Search for the cell housing the specified text and yield its (X, Y) center coordinate. 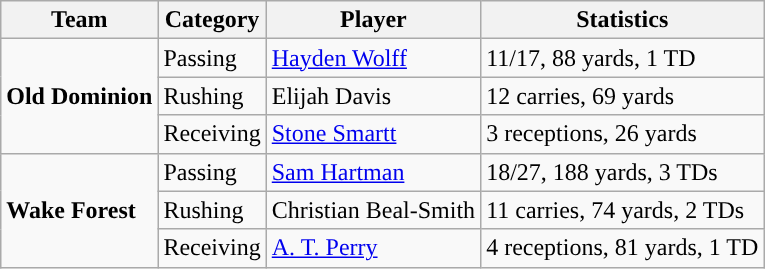
11/17, 88 yards, 1 TD (622, 58)
11 carries, 74 yards, 2 TDs (622, 210)
Team (80, 20)
Category (212, 20)
3 receptions, 26 yards (622, 134)
Statistics (622, 20)
18/27, 188 yards, 3 TDs (622, 172)
Sam Hartman (373, 172)
A. T. Perry (373, 248)
Player (373, 20)
Old Dominion (80, 96)
Elijah Davis (373, 96)
12 carries, 69 yards (622, 96)
Stone Smartt (373, 134)
Wake Forest (80, 210)
Hayden Wolff (373, 58)
Christian Beal-Smith (373, 210)
4 receptions, 81 yards, 1 TD (622, 248)
